Detect which cell encompasses the target text, then output its [X, Y] center coordinate. 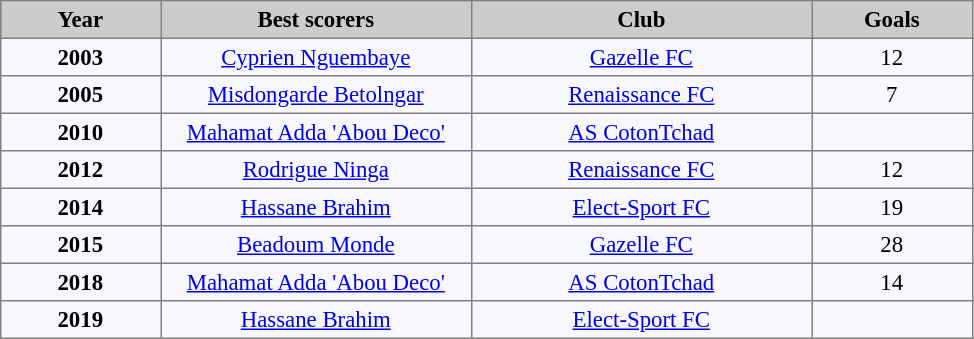
2019 [80, 320]
Rodrigue Ninga [315, 170]
Misdongarde Betolngar [315, 95]
Best scorers [315, 20]
2010 [80, 132]
Year [80, 20]
Goals [892, 20]
Club [641, 20]
2005 [80, 95]
14 [892, 282]
2014 [80, 207]
Beadoum Monde [315, 245]
2012 [80, 170]
2003 [80, 57]
2015 [80, 245]
Cyprien Nguembaye [315, 57]
2018 [80, 282]
7 [892, 95]
28 [892, 245]
19 [892, 207]
